Return the [x, y] coordinate for the center point of the cell that contains the specified text.  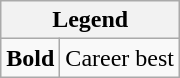
Bold [30, 58]
Legend [90, 20]
Career best [120, 58]
